Scan for the cell matching the given text and deliver its [X, Y] coordinate at center. 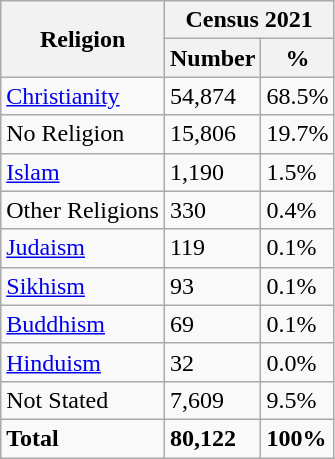
330 [212, 210]
Religion [83, 39]
54,874 [212, 96]
15,806 [212, 134]
Hinduism [83, 362]
1.5% [298, 172]
Sikhism [83, 286]
68.5% [298, 96]
80,122 [212, 438]
69 [212, 324]
No Religion [83, 134]
93 [212, 286]
9.5% [298, 400]
0.4% [298, 210]
19.7% [298, 134]
Total [83, 438]
100% [298, 438]
Census 2021 [248, 20]
Judaism [83, 248]
32 [212, 362]
Number [212, 58]
% [298, 58]
1,190 [212, 172]
Other Religions [83, 210]
Christianity [83, 96]
Islam [83, 172]
Buddhism [83, 324]
Not Stated [83, 400]
0.0% [298, 362]
119 [212, 248]
7,609 [212, 400]
